Provide the [x, y] coordinate of the cell's center where the given text is located.  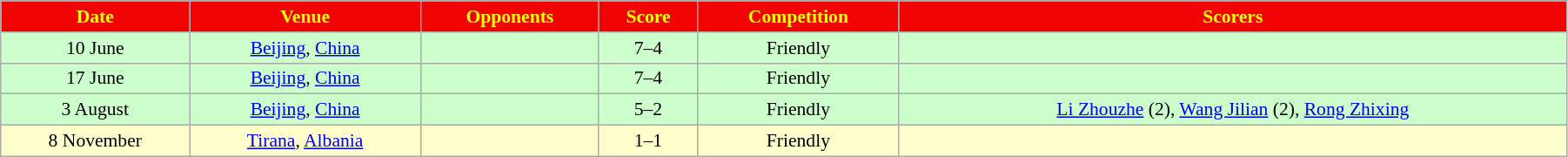
Venue [305, 17]
Opponents [510, 17]
Li Zhouzhe (2), Wang Jilian (2), Rong Zhixing [1232, 110]
Competition [799, 17]
17 June [96, 78]
1–1 [647, 141]
Date [96, 17]
3 August [96, 110]
10 June [96, 48]
Score [647, 17]
Scorers [1232, 17]
8 November [96, 141]
Tirana, Albania [305, 141]
5–2 [647, 110]
